Locate the cell with the specified text and output its (x, y) center coordinate. 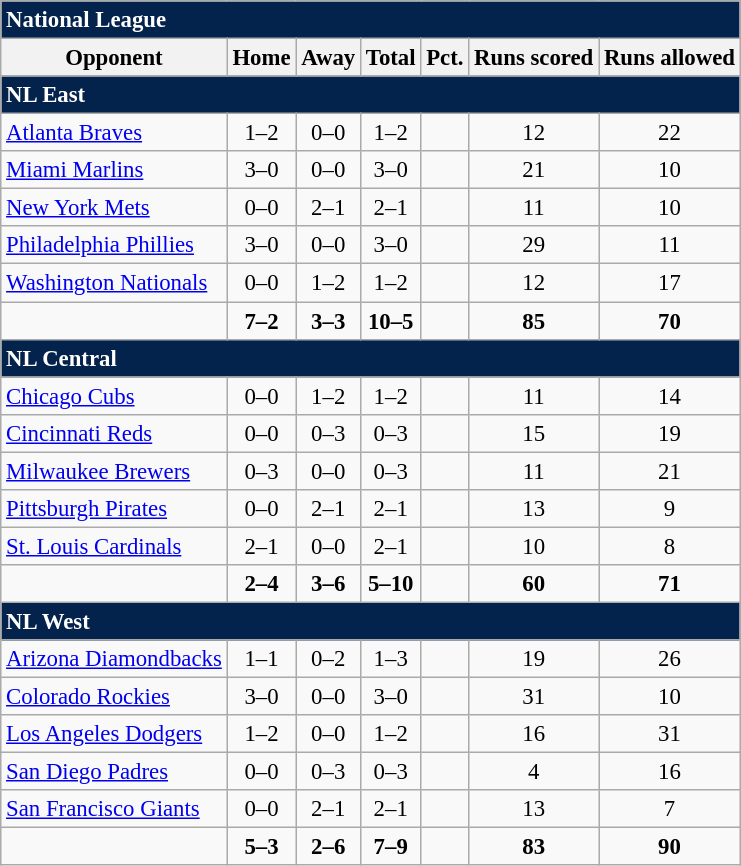
Atlanta Braves (114, 133)
Philadelphia Phillies (114, 245)
8 (670, 546)
1–3 (390, 659)
26 (670, 659)
Runs allowed (670, 58)
Milwaukee Brewers (114, 471)
Miami Marlins (114, 170)
2–4 (262, 584)
14 (670, 396)
Los Angeles Dodgers (114, 734)
10–5 (390, 321)
Opponent (114, 58)
90 (670, 847)
Home (262, 58)
22 (670, 133)
Pct. (445, 58)
NL West (370, 621)
17 (670, 283)
San Diego Padres (114, 772)
Pittsburgh Pirates (114, 509)
5–10 (390, 584)
3–3 (328, 321)
83 (534, 847)
New York Mets (114, 208)
7 (670, 809)
71 (670, 584)
5–3 (262, 847)
NL Central (370, 358)
7–9 (390, 847)
3–6 (328, 584)
National League (370, 20)
7–2 (262, 321)
Chicago Cubs (114, 396)
Runs scored (534, 58)
Total (390, 58)
29 (534, 245)
2–6 (328, 847)
9 (670, 509)
Arizona Diamondbacks (114, 659)
NL East (370, 95)
San Francisco Giants (114, 809)
0–2 (328, 659)
Away (328, 58)
15 (534, 433)
60 (534, 584)
70 (670, 321)
Washington Nationals (114, 283)
Colorado Rockies (114, 697)
St. Louis Cardinals (114, 546)
1–1 (262, 659)
85 (534, 321)
4 (534, 772)
Cincinnati Reds (114, 433)
